Find where the given text appears and provide that cell's center as [X, Y] coordinate. 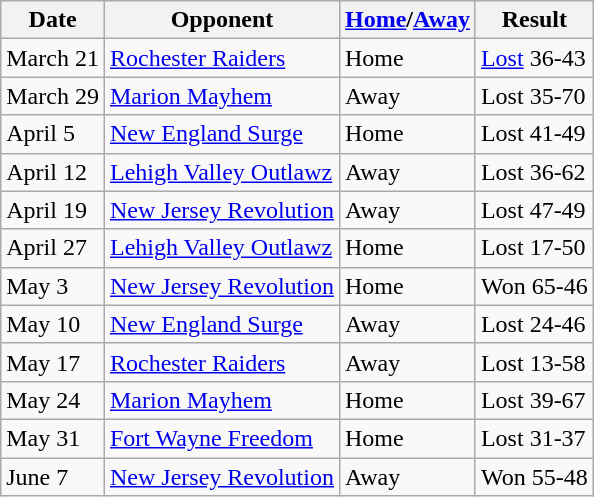
Lost 17-50 [534, 248]
May 17 [53, 362]
Lost 35-70 [534, 96]
Lost 24-46 [534, 324]
May 31 [53, 438]
May 24 [53, 400]
April 12 [53, 172]
May 3 [53, 286]
Lost 41-49 [534, 134]
Date [53, 20]
Won 65-46 [534, 286]
April 5 [53, 134]
March 21 [53, 58]
April 19 [53, 210]
Lost 13-58 [534, 362]
Lost 36-43 [534, 58]
Home/Away [407, 20]
Opponent [222, 20]
Lost 47-49 [534, 210]
May 10 [53, 324]
June 7 [53, 477]
March 29 [53, 96]
Lost 36-62 [534, 172]
Lost 31-37 [534, 438]
Result [534, 20]
April 27 [53, 248]
Won 55-48 [534, 477]
Lost 39-67 [534, 400]
Fort Wayne Freedom [222, 438]
